Scan for the cell matching the given text and deliver its [x, y] coordinate at center. 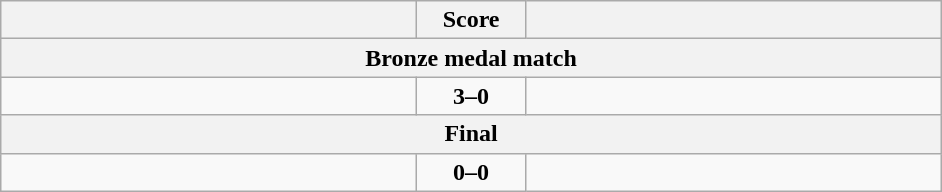
Bronze medal match [472, 58]
Final [472, 134]
0–0 [472, 172]
3–0 [472, 96]
Score [472, 20]
